From the cell containing the given text, extract its center point as [x, y] coordinate. 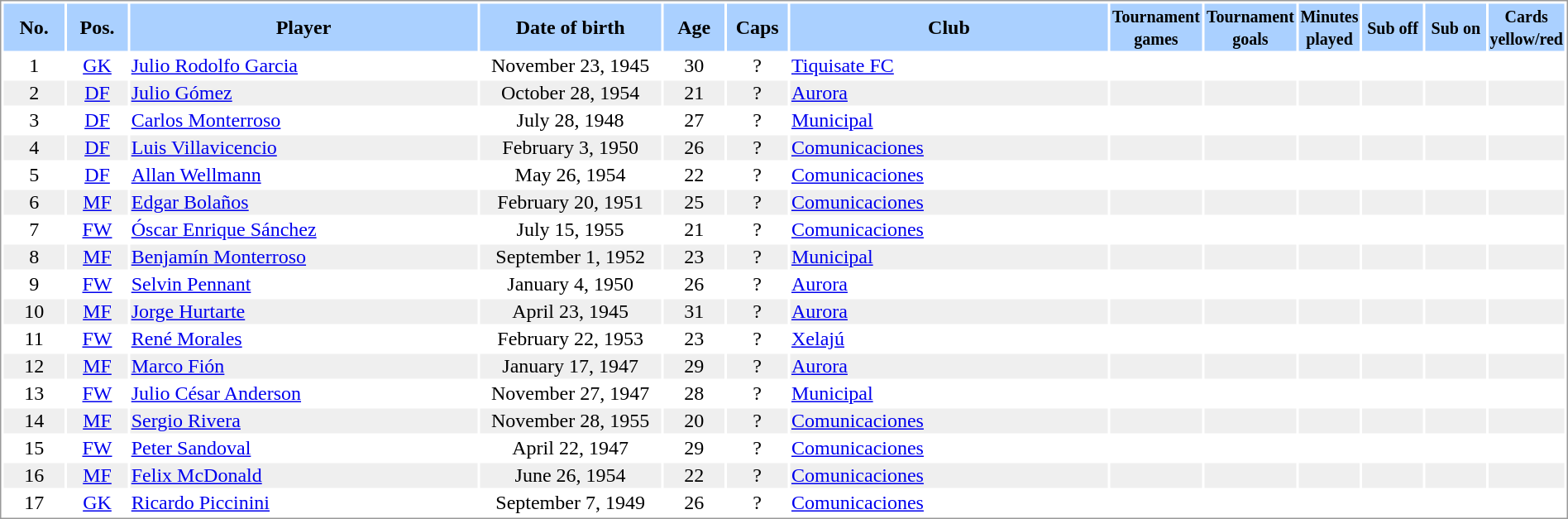
28 [693, 393]
Felix McDonald [304, 476]
April 23, 1945 [571, 312]
Tiquisate FC [949, 65]
Óscar Enrique Sánchez [304, 229]
15 [33, 448]
Ricardo Piccinini [304, 502]
No. [33, 26]
Sergio Rivera [304, 421]
Tournamentgoals [1250, 26]
February 20, 1951 [571, 203]
René Morales [304, 339]
Jorge Hurtarte [304, 312]
Date of birth [571, 26]
Marco Fión [304, 367]
Sub off [1393, 26]
Edgar Bolaños [304, 203]
1 [33, 65]
September 1, 1952 [571, 257]
12 [33, 367]
Julio Gómez [304, 94]
4 [33, 148]
13 [33, 393]
November 28, 1955 [571, 421]
Age [693, 26]
6 [33, 203]
14 [33, 421]
11 [33, 339]
3 [33, 120]
Carlos Monterroso [304, 120]
Luis Villavicencio [304, 148]
8 [33, 257]
Benjamín Monterroso [304, 257]
Club [949, 26]
5 [33, 175]
9 [33, 284]
Pos. [98, 26]
31 [693, 312]
Minutesplayed [1329, 26]
January 4, 1950 [571, 284]
February 3, 1950 [571, 148]
October 28, 1954 [571, 94]
2 [33, 94]
Caps [758, 26]
Peter Sandoval [304, 448]
January 17, 1947 [571, 367]
30 [693, 65]
Julio César Anderson [304, 393]
Allan Wellmann [304, 175]
June 26, 1954 [571, 476]
Player [304, 26]
Cardsyellow/red [1527, 26]
February 22, 1953 [571, 339]
Julio Rodolfo Garcia [304, 65]
16 [33, 476]
Selvin Pennant [304, 284]
November 23, 1945 [571, 65]
Xelajú [949, 339]
July 28, 1948 [571, 120]
Tournamentgames [1156, 26]
10 [33, 312]
17 [33, 502]
September 7, 1949 [571, 502]
April 22, 1947 [571, 448]
7 [33, 229]
Sub on [1456, 26]
27 [693, 120]
May 26, 1954 [571, 175]
20 [693, 421]
November 27, 1947 [571, 393]
25 [693, 203]
July 15, 1955 [571, 229]
